From the cell containing the given text, extract its center point as (X, Y) coordinate. 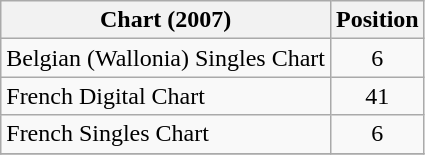
Chart (2007) (166, 20)
41 (377, 96)
French Singles Chart (166, 134)
Belgian (Wallonia) Singles Chart (166, 58)
French Digital Chart (166, 96)
Position (377, 20)
